Pinpoint the cell where the given text exists, returning its (x, y) midpoint coordinate. 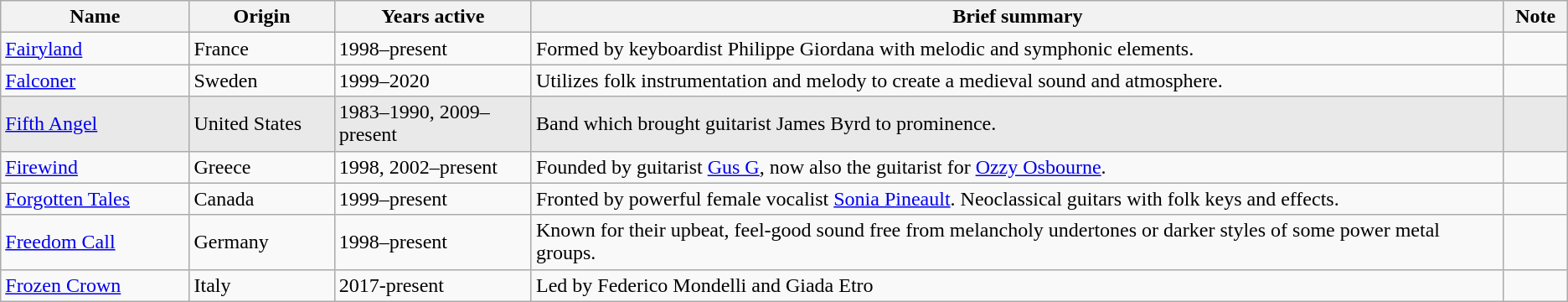
1999–2020 (432, 81)
1983–1990, 2009–present (432, 124)
Greece (261, 167)
Falconer (95, 81)
Founded by guitarist Gus G, now also the guitarist for Ozzy Osbourne. (1017, 167)
Sweden (261, 81)
2017-present (432, 285)
Frozen Crown (95, 285)
1999–present (432, 199)
Years active (432, 17)
Known for their upbeat, feel-good sound free from melancholy undertones or darker styles of some power metal groups. (1017, 242)
Fifth Angel (95, 124)
Freedom Call (95, 242)
Led by Federico Mondelli and Giada Etro (1017, 285)
Utilizes folk instrumentation and melody to create a medieval sound and atmosphere. (1017, 81)
Band which brought guitarist James Byrd to prominence. (1017, 124)
France (261, 49)
1998, 2002–present (432, 167)
United States (261, 124)
Canada (261, 199)
Fairyland (95, 49)
Note (1535, 17)
Forgotten Tales (95, 199)
Fronted by powerful female vocalist Sonia Pineault. Neoclassical guitars with folk keys and effects. (1017, 199)
Name (95, 17)
Italy (261, 285)
Germany (261, 242)
Brief summary (1017, 17)
Origin (261, 17)
Formed by keyboardist Philippe Giordana with melodic and symphonic elements. (1017, 49)
Firewind (95, 167)
